Pinpoint the cell where the given text exists, returning its (x, y) midpoint coordinate. 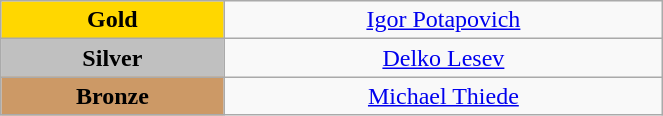
Bronze (112, 96)
Gold (112, 20)
Delko Lesev (444, 58)
Igor Potapovich (444, 20)
Michael Thiede (444, 96)
Silver (112, 58)
